Locate the cell with the specified text and output its (x, y) center coordinate. 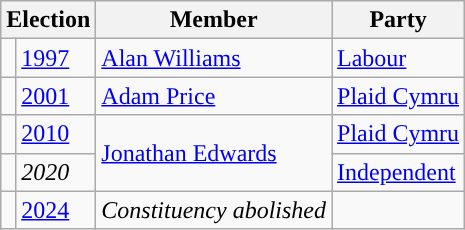
Jonathan Edwards (214, 153)
Constituency abolished (214, 210)
Party (398, 20)
Alan Williams (214, 58)
Independent (398, 172)
2010 (56, 134)
2024 (56, 210)
Member (214, 20)
Labour (398, 58)
2020 (56, 172)
2001 (56, 96)
1997 (56, 58)
Election (48, 20)
Adam Price (214, 96)
